Determine the (X, Y) coordinate at the center of the cell enclosing the given text.  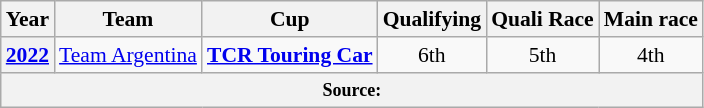
4th (651, 55)
Team Argentina (128, 55)
TCR Touring Car (290, 55)
Quali Race (542, 19)
5th (542, 55)
Main race (651, 19)
Source: (352, 90)
Cup (290, 19)
Qualifying (432, 19)
6th (432, 55)
2022 (28, 55)
Team (128, 19)
Year (28, 19)
